Search for the cell housing the specified text and yield its (X, Y) center coordinate. 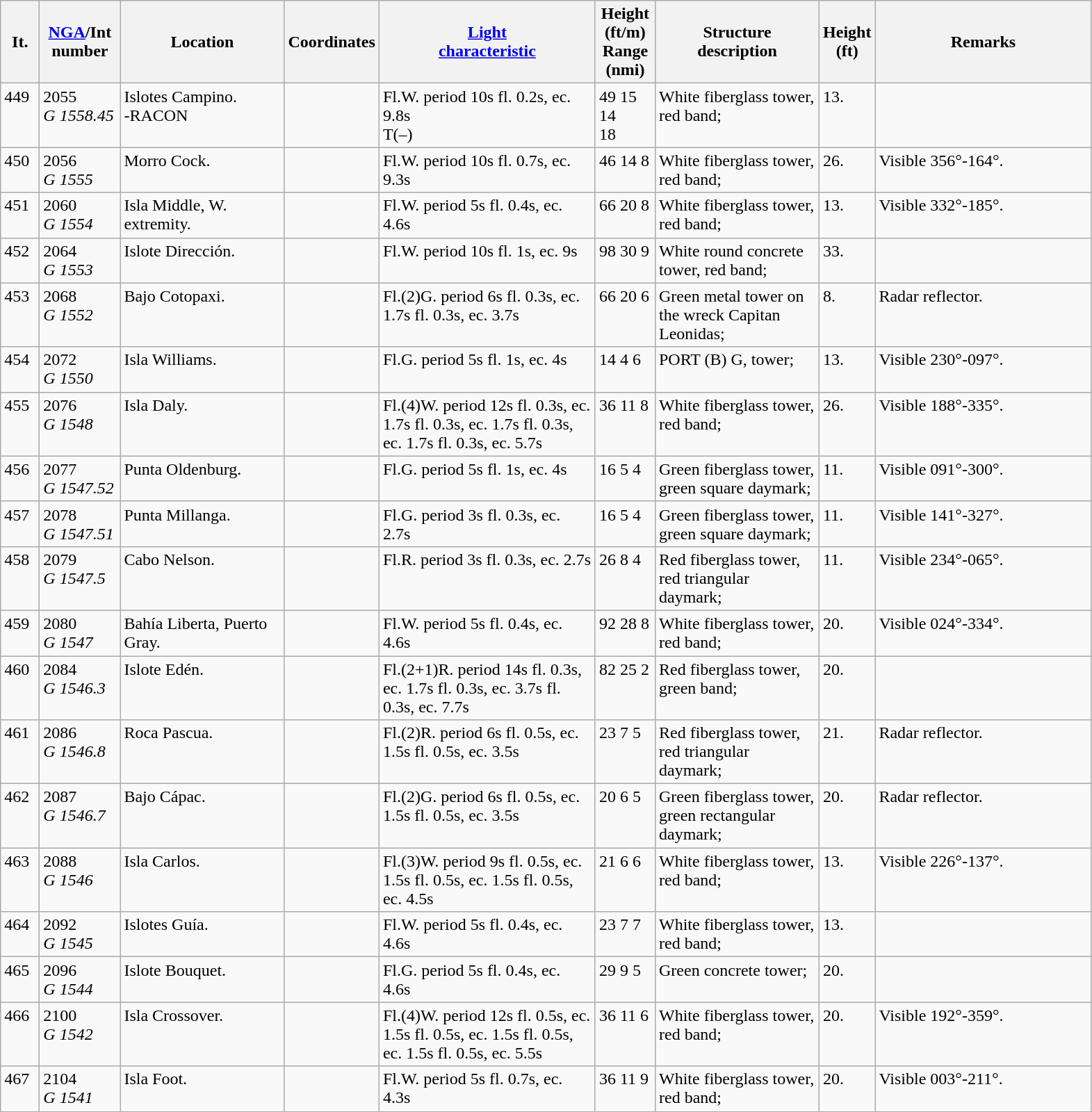
Fl.W. period 5s fl. 0.7s, ec. 4.3s (487, 1088)
Roca Pascua. (202, 752)
49 15 14 18 (625, 115)
450 (20, 170)
Morro Cock. (202, 170)
Islotes Campino. -RACON (202, 115)
Visible 192°-359°. (983, 1034)
92 28 8 (625, 632)
23 7 5 (625, 752)
Coordinates (332, 42)
Fl.(2+1)R. period 14s fl. 0.3s, ec. 1.7s fl. 0.3s, ec. 3.7s fl. 0.3s, ec. 7.7s (487, 688)
2055G 1558.45 (80, 115)
NGA/Intnumber (80, 42)
Fl.(2)G. period 6s fl. 0.5s, ec. 1.5s fl. 0.5s, ec. 3.5s (487, 816)
465 (20, 980)
463 (20, 880)
8. (847, 315)
Cabo Nelson. (202, 578)
2100G 1542 (80, 1034)
Remarks (983, 42)
Visible 234°-065°. (983, 578)
454 (20, 370)
Islote Bouquet. (202, 980)
Structuredescription (737, 42)
36 11 9 (625, 1088)
2096G 1544 (80, 980)
459 (20, 632)
Islotes Guía. (202, 934)
Visible 024°-334°. (983, 632)
2087G 1546.7 (80, 816)
2086G 1546.8 (80, 752)
Isla Middle, W. extremity. (202, 215)
Green concrete tower; (737, 980)
457 (20, 524)
98 30 9 (625, 260)
451 (20, 215)
Height (ft/m)Range (nmi) (625, 42)
Bajo Cotopaxi. (202, 315)
Visible 356°-164°. (983, 170)
2076G 1548 (80, 424)
2084G 1546.3 (80, 688)
Bahía Liberta, Puerto Gray. (202, 632)
Fl.G. period 5s fl. 0.4s, ec. 4.6s (487, 980)
Green fiberglass tower, green rectangular daymark; (737, 816)
464 (20, 934)
Punta Millanga. (202, 524)
Punta Oldenburg. (202, 478)
Visible 188°-335°. (983, 424)
452 (20, 260)
23 7 7 (625, 934)
21 6 6 (625, 880)
Fl.W. period 10s fl. 1s, ec. 9s (487, 260)
Red fiberglass tower, green band; (737, 688)
Isla Daly. (202, 424)
33. (847, 260)
Height (ft) (847, 42)
2064G 1553 (80, 260)
Fl.G. period 3s fl. 0.3s, ec. 2.7s (487, 524)
Fl.(4)W. period 12s fl. 0.5s, ec. 1.5s fl. 0.5s, ec. 1.5s fl. 0.5s, ec. 1.5s fl. 0.5s, ec. 5.5s (487, 1034)
36 11 6 (625, 1034)
466 (20, 1034)
Lightcharacteristic (487, 42)
2060G 1554 (80, 215)
460 (20, 688)
Isla Foot. (202, 1088)
21. (847, 752)
449 (20, 115)
453 (20, 315)
Isla Crossover. (202, 1034)
29 9 5 (625, 980)
It. (20, 42)
2092G 1545 (80, 934)
Location (202, 42)
2072G 1550 (80, 370)
2077G 1547.52 (80, 478)
White round concrete tower, red band; (737, 260)
2080G 1547 (80, 632)
14 4 6 (625, 370)
66 20 8 (625, 215)
2068G 1552 (80, 315)
2079G 1547.5 (80, 578)
Visible 003°-211°. (983, 1088)
2088G 1546 (80, 880)
Islote Dirección. (202, 260)
46 14 8 (625, 170)
467 (20, 1088)
20 6 5 (625, 816)
Visible 332°-185°. (983, 215)
2104G 1541 (80, 1088)
455 (20, 424)
Fl.W. period 10s fl. 0.2s, ec. 9.8s T(–) (487, 115)
66 20 6 (625, 315)
2078G 1547.51 (80, 524)
Fl.(4)W. period 12s fl. 0.3s, ec. 1.7s fl. 0.3s, ec. 1.7s fl. 0.3s, ec. 1.7s fl. 0.3s, ec. 5.7s (487, 424)
Fl.W. period 10s fl. 0.7s, ec. 9.3s (487, 170)
Bajo Cápac. (202, 816)
PORT (B) G, tower; (737, 370)
Fl.(2)G. period 6s fl. 0.3s, ec. 1.7s fl. 0.3s, ec. 3.7s (487, 315)
Fl.(3)W. period 9s fl. 0.5s, ec. 1.5s fl. 0.5s, ec. 1.5s fl. 0.5s, ec. 4.5s (487, 880)
Visible 091°-300°. (983, 478)
36 11 8 (625, 424)
462 (20, 816)
456 (20, 478)
Visible 141°-327°. (983, 524)
461 (20, 752)
458 (20, 578)
Fl.R. period 3s fl. 0.3s, ec. 2.7s (487, 578)
2056G 1555 (80, 170)
Green metal tower on the wreck Capitan Leonidas; (737, 315)
Isla Carlos. (202, 880)
82 25 2 (625, 688)
Islote Edén. (202, 688)
26 8 4 (625, 578)
Isla Williams. (202, 370)
Visible 230°-097°. (983, 370)
Visible 226°-137°. (983, 880)
Fl.(2)R. period 6s fl. 0.5s, ec. 1.5s fl. 0.5s, ec. 3.5s (487, 752)
